Provide the [X, Y] coordinate of the cell's center where the given text is located.  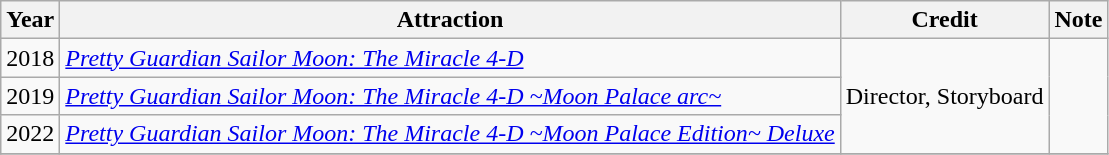
Director, Storyboard [944, 96]
2022 [30, 134]
Credit [944, 20]
Pretty Guardian Sailor Moon: The Miracle 4-D [450, 58]
Note [1078, 20]
Pretty Guardian Sailor Moon: The Miracle 4-D ~Moon Palace Edition~ Deluxe [450, 134]
Pretty Guardian Sailor Moon: The Miracle 4-D ~Moon Palace arc~ [450, 96]
2019 [30, 96]
Attraction [450, 20]
Year [30, 20]
2018 [30, 58]
